Determine the (X, Y) coordinate at the center of the cell enclosing the given text.  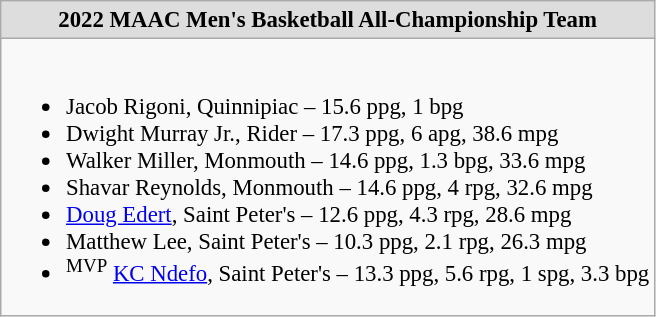
2022 MAAC Men's Basketball All-Championship Team (328, 20)
